Scan for the cell matching the given text and deliver its (x, y) coordinate at center. 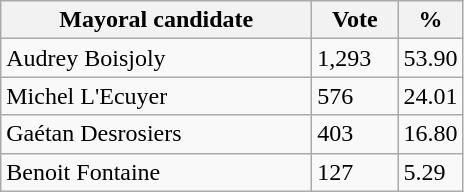
Gaétan Desrosiers (156, 134)
403 (355, 134)
Benoit Fontaine (156, 172)
Vote (355, 20)
127 (355, 172)
Michel L'Ecuyer (156, 96)
576 (355, 96)
Audrey Boisjoly (156, 58)
24.01 (430, 96)
1,293 (355, 58)
Mayoral candidate (156, 20)
53.90 (430, 58)
16.80 (430, 134)
% (430, 20)
5.29 (430, 172)
